From the cell containing the given text, extract its center point as [x, y] coordinate. 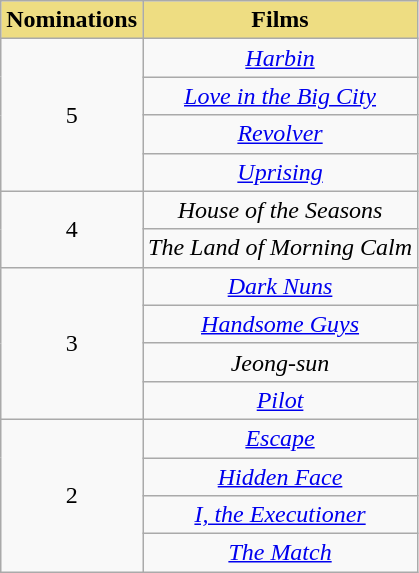
Pilot [280, 400]
Dark Nuns [280, 286]
Uprising [280, 172]
Handsome Guys [280, 324]
House of the Seasons [280, 210]
4 [72, 229]
Love in the Big City [280, 96]
5 [72, 115]
Nominations [72, 20]
Harbin [280, 58]
Revolver [280, 134]
3 [72, 343]
The Match [280, 553]
Films [280, 20]
Hidden Face [280, 477]
2 [72, 495]
Jeong-sun [280, 362]
The Land of Morning Calm [280, 248]
I, the Executioner [280, 515]
Escape [280, 438]
